Locate the cell with the specified text and output its (X, Y) center coordinate. 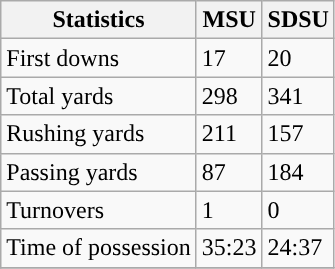
First downs (99, 58)
MSU (229, 20)
17 (229, 58)
Turnovers (99, 210)
35:23 (229, 248)
298 (229, 96)
Total yards (99, 96)
Rushing yards (99, 134)
87 (229, 172)
157 (298, 134)
1 (229, 210)
341 (298, 96)
184 (298, 172)
Statistics (99, 20)
211 (229, 134)
20 (298, 58)
24:37 (298, 248)
Passing yards (99, 172)
Time of possession (99, 248)
SDSU (298, 20)
0 (298, 210)
